From the cell containing the given text, extract its center point as [X, Y] coordinate. 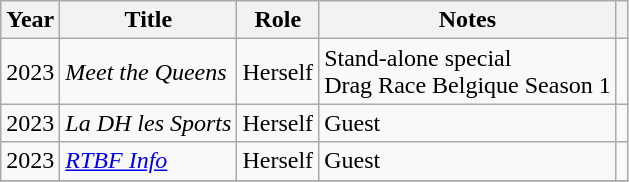
Meet the Queens [148, 72]
Stand-alone specialDrag Race Belgique Season 1 [468, 72]
Title [148, 20]
La DH les Sports [148, 123]
Role [278, 20]
Notes [468, 20]
RTBF Info [148, 161]
Year [30, 20]
